Search for the cell housing the specified text and yield its (x, y) center coordinate. 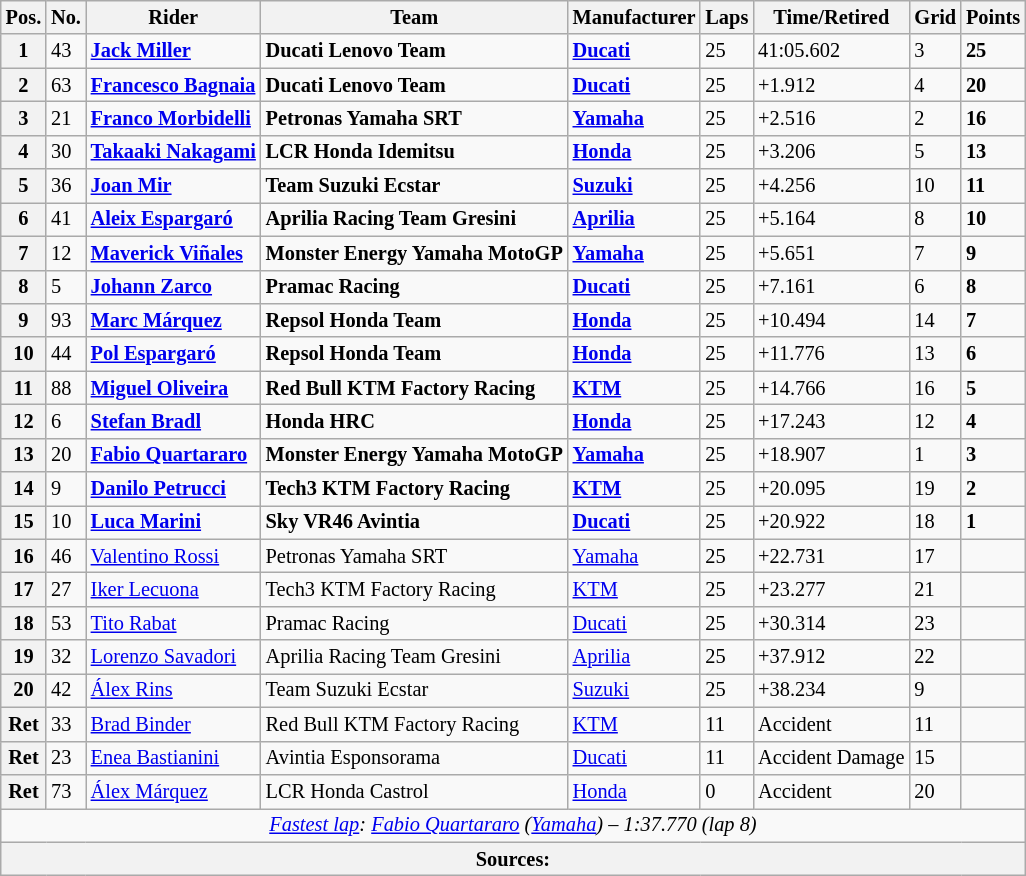
41 (66, 219)
Joan Mir (174, 186)
+5.164 (831, 219)
Points (993, 17)
Álex Rins (174, 690)
Stefan Bradl (174, 421)
Enea Bastianini (174, 758)
+5.651 (831, 253)
Manufacturer (634, 17)
Johann Zarco (174, 287)
30 (66, 152)
+14.766 (831, 388)
Accident Damage (831, 758)
43 (66, 51)
+3.206 (831, 152)
LCR Honda Castrol (414, 791)
+7.161 (831, 287)
44 (66, 354)
+22.731 (831, 556)
41:05.602 (831, 51)
Team (414, 17)
Pol Espargaró (174, 354)
+20.922 (831, 522)
Avintia Esponsorama (414, 758)
Valentino Rossi (174, 556)
Sky VR46 Avintia (414, 522)
Franco Morbidelli (174, 118)
Fastest lap: Fabio Quartararo (Yamaha) – 1:37.770 (lap 8) (513, 825)
Iker Lecuona (174, 589)
73 (66, 791)
Francesco Bagnaia (174, 85)
LCR Honda Idemitsu (414, 152)
Laps (726, 17)
32 (66, 657)
Fabio Quartararo (174, 455)
Álex Márquez (174, 791)
+38.234 (831, 690)
Jack Miller (174, 51)
Miguel Oliveira (174, 388)
+37.912 (831, 657)
+11.776 (831, 354)
36 (66, 186)
0 (726, 791)
27 (66, 589)
Maverick Viñales (174, 253)
88 (66, 388)
46 (66, 556)
33 (66, 724)
Danilo Petrucci (174, 489)
+17.243 (831, 421)
+1.912 (831, 85)
Marc Márquez (174, 320)
+20.095 (831, 489)
+18.907 (831, 455)
Sources: (513, 859)
Aleix Espargaró (174, 219)
+23.277 (831, 589)
No. (66, 17)
Takaaki Nakagami (174, 152)
Rider (174, 17)
Luca Marini (174, 522)
+2.516 (831, 118)
22 (935, 657)
+30.314 (831, 623)
Lorenzo Savadori (174, 657)
Tito Rabat (174, 623)
Brad Binder (174, 724)
42 (66, 690)
Pos. (24, 17)
Honda HRC (414, 421)
+4.256 (831, 186)
Time/Retired (831, 17)
93 (66, 320)
Grid (935, 17)
63 (66, 85)
53 (66, 623)
+10.494 (831, 320)
